Locate the cell with the specified text and output its (X, Y) center coordinate. 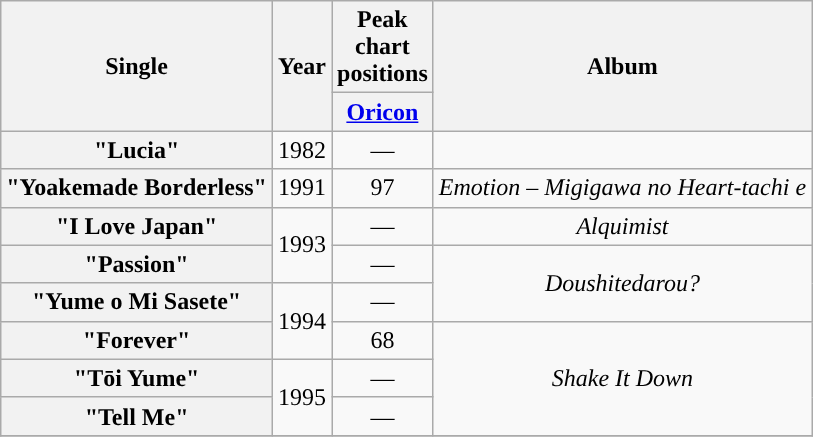
1994 (302, 321)
Shake It Down (622, 378)
"Tell Me" (137, 416)
"Tōi Yume" (137, 378)
"Lucia" (137, 150)
Alquimist (622, 226)
1995 (302, 397)
1982 (302, 150)
"Passion" (137, 264)
1993 (302, 245)
68 (383, 340)
Peak chart positions (383, 47)
Album (622, 66)
"Yume o Mi Sasete" (137, 302)
Year (302, 66)
Single (137, 66)
Doushitedarou? (622, 283)
"Yoakemade Borderless" (137, 188)
Emotion – Migigawa no Heart-tachi e (622, 188)
"I Love Japan" (137, 226)
Oricon (383, 112)
1991 (302, 188)
97 (383, 188)
"Forever" (137, 340)
